Identify which cell holds the provided text, then report its [x, y] central coordinate. 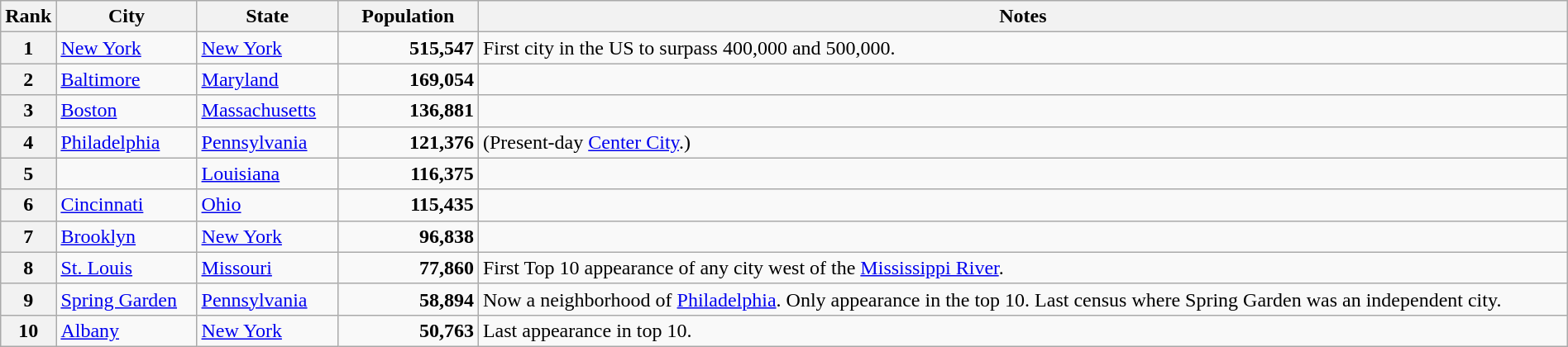
77,860 [408, 268]
1 [28, 48]
Rank [28, 17]
7 [28, 236]
St. Louis [127, 268]
Brooklyn [127, 236]
City [127, 17]
Cincinnati [127, 205]
116,375 [408, 173]
First city in the US to surpass 400,000 and 500,000. [1022, 48]
2 [28, 79]
10 [28, 330]
Philadelphia [127, 142]
Notes [1022, 17]
Maryland [267, 79]
Spring Garden [127, 299]
58,894 [408, 299]
Missouri [267, 268]
Baltimore [127, 79]
Ohio [267, 205]
First Top 10 appearance of any city west of the Mississippi River. [1022, 268]
50,763 [408, 330]
Boston [127, 111]
(Present-day Center City.) [1022, 142]
96,838 [408, 236]
6 [28, 205]
State [267, 17]
Now a neighborhood of Philadelphia. Only appearance in the top 10. Last census where Spring Garden was an independent city. [1022, 299]
Population [408, 17]
8 [28, 268]
115,435 [408, 205]
9 [28, 299]
Albany [127, 330]
136,881 [408, 111]
Louisiana [267, 173]
5 [28, 173]
515,547 [408, 48]
4 [28, 142]
169,054 [408, 79]
Massachusetts [267, 111]
3 [28, 111]
121,376 [408, 142]
Last appearance in top 10. [1022, 330]
